Search for the cell housing the specified text and yield its (x, y) center coordinate. 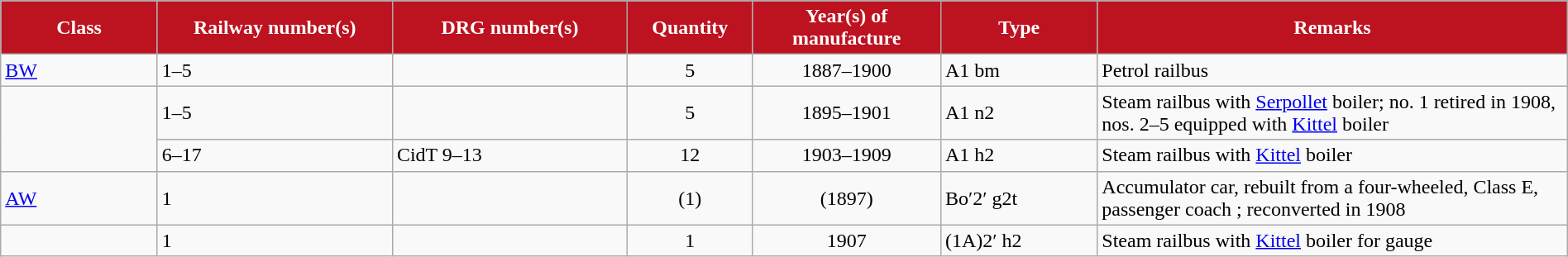
(1A)2′ h2 (1019, 240)
Railway number(s) (275, 28)
Steam railbus with Kittel boiler (1332, 155)
Accumulator car, rebuilt from a four-wheeled, Class E, passenger coach ; reconverted in 1908 (1332, 198)
(1897) (847, 198)
Petrol railbus (1332, 70)
1907 (847, 240)
DRG number(s) (509, 28)
Class (79, 28)
1895–1901 (847, 112)
CidT 9–13 (509, 155)
BW (79, 70)
AW (79, 198)
1887–1900 (847, 70)
Quantity (691, 28)
A1 bm (1019, 70)
Steam railbus with Serpollet boiler; no. 1 retired in 1908, nos. 2–5 equipped with Kittel boiler (1332, 112)
1903–1909 (847, 155)
(1) (691, 198)
12 (691, 155)
Type (1019, 28)
Remarks (1332, 28)
6–17 (275, 155)
Steam railbus with Kittel boiler for gauge (1332, 240)
Bo′2′ g2t (1019, 198)
Year(s) of manufacture (847, 28)
A1 n2 (1019, 112)
A1 h2 (1019, 155)
